Return the [x, y] coordinate for the center point of the cell that contains the specified text.  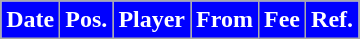
Pos. [86, 20]
Ref. [332, 20]
From [225, 20]
Player [152, 20]
Fee [282, 20]
Date [30, 20]
